Scan for the cell matching the given text and deliver its (X, Y) coordinate at center. 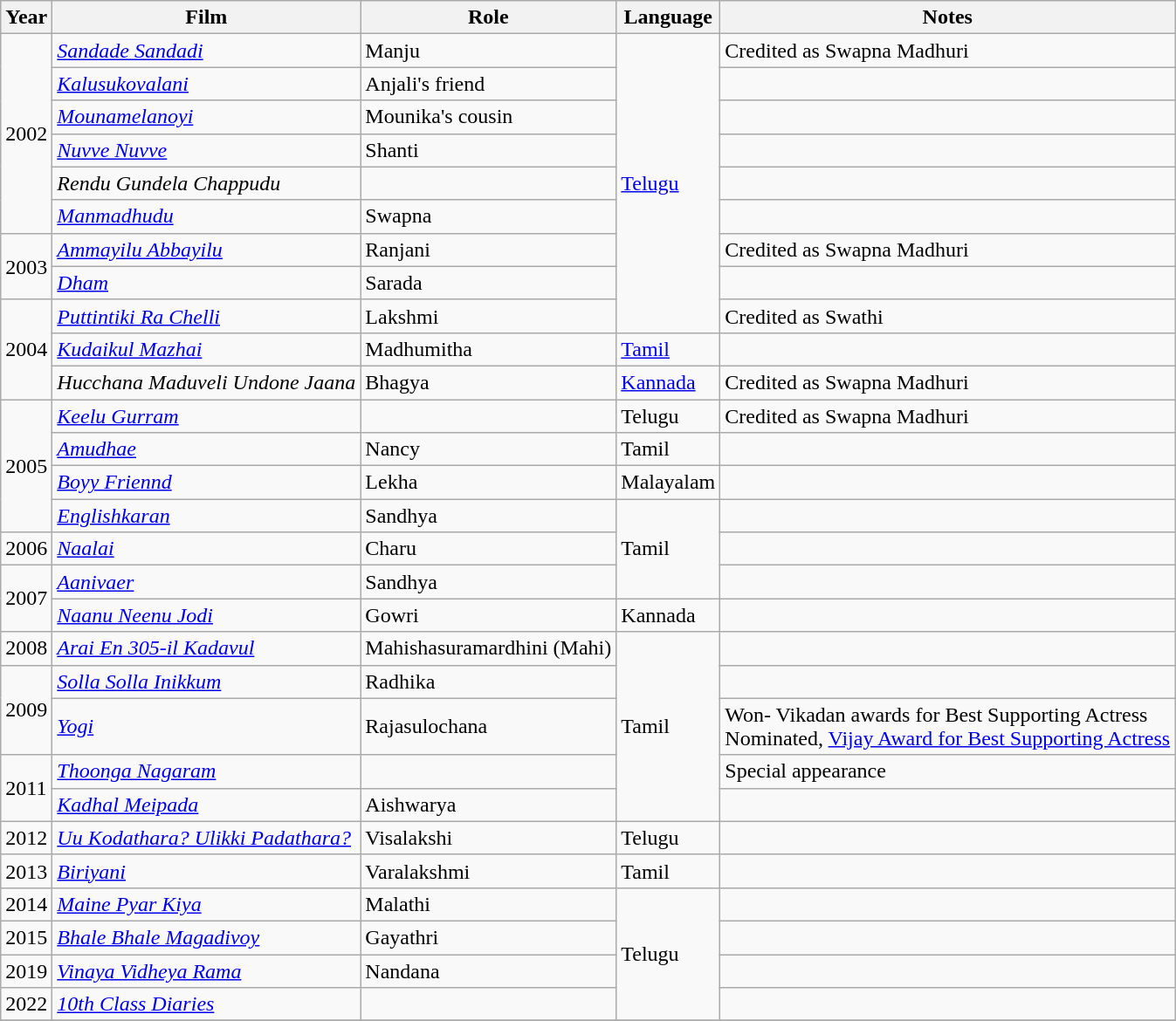
Malathi (489, 904)
Arai En 305-il Kadavul (206, 648)
Aanivaer (206, 582)
2019 (26, 971)
Thoonga Nagaram (206, 771)
Aishwarya (489, 805)
Ammayilu Abbayilu (206, 250)
Kudaikul Mazhai (206, 349)
Dham (206, 283)
Naanu Neenu Jodi (206, 615)
Solla Solla Inikkum (206, 682)
Naalai (206, 549)
Won- Vikadan awards for Best Supporting ActressNominated, Vijay Award for Best Supporting Actress (948, 726)
Kalusukovalani (206, 84)
Nancy (489, 449)
Sandade Sandadi (206, 51)
2005 (26, 466)
2011 (26, 788)
Lakshmi (489, 316)
Anjali's friend (489, 84)
2006 (26, 549)
Maine Pyar Kiya (206, 904)
Visalakshi (489, 838)
Language (669, 17)
Malayalam (669, 483)
Nuvve Nuvve (206, 150)
Mahishasuramardhini (Mahi) (489, 648)
Shanti (489, 150)
Uu Kodathara? Ulikki Padathara? (206, 838)
Englishkaran (206, 516)
2002 (26, 134)
Notes (948, 17)
Year (26, 17)
Hucchana Maduveli Undone Jaana (206, 382)
Kadhal Meipada (206, 805)
2004 (26, 349)
Gowri (489, 615)
Mounamelanoyi (206, 117)
2007 (26, 599)
2014 (26, 904)
Rendu Gundela Chappudu (206, 183)
Manmadhudu (206, 216)
Madhumitha (489, 349)
Puttintiki Ra Chelli (206, 316)
Mounika's cousin (489, 117)
2013 (26, 871)
Film (206, 17)
Vinaya Vidheya Rama (206, 971)
Lekha (489, 483)
Nandana (489, 971)
Varalakshmi (489, 871)
2012 (26, 838)
Credited as Swathi (948, 316)
2015 (26, 937)
Swapna (489, 216)
2009 (26, 710)
Keelu Gurram (206, 416)
Yogi (206, 726)
Role (489, 17)
Charu (489, 549)
Radhika (489, 682)
Bhale Bhale Magadivoy (206, 937)
Bhagya (489, 382)
2003 (26, 266)
10th Class Diaries (206, 1004)
Ranjani (489, 250)
Sarada (489, 283)
Amudhae (206, 449)
Biriyani (206, 871)
Special appearance (948, 771)
Gayathri (489, 937)
2022 (26, 1004)
Rajasulochana (489, 726)
2008 (26, 648)
Manju (489, 51)
Boyy Friennd (206, 483)
